For the text-containing cell, return its midpoint in (x, y) coordinate format. 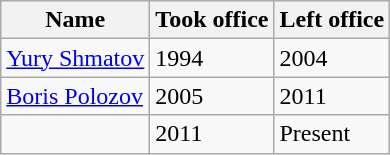
Name (76, 20)
Yury Shmatov (76, 58)
1994 (212, 58)
2004 (332, 58)
2005 (212, 96)
Present (332, 134)
Boris Polozov (76, 96)
Left office (332, 20)
Took office (212, 20)
